Pinpoint the cell where the given text exists, returning its (X, Y) midpoint coordinate. 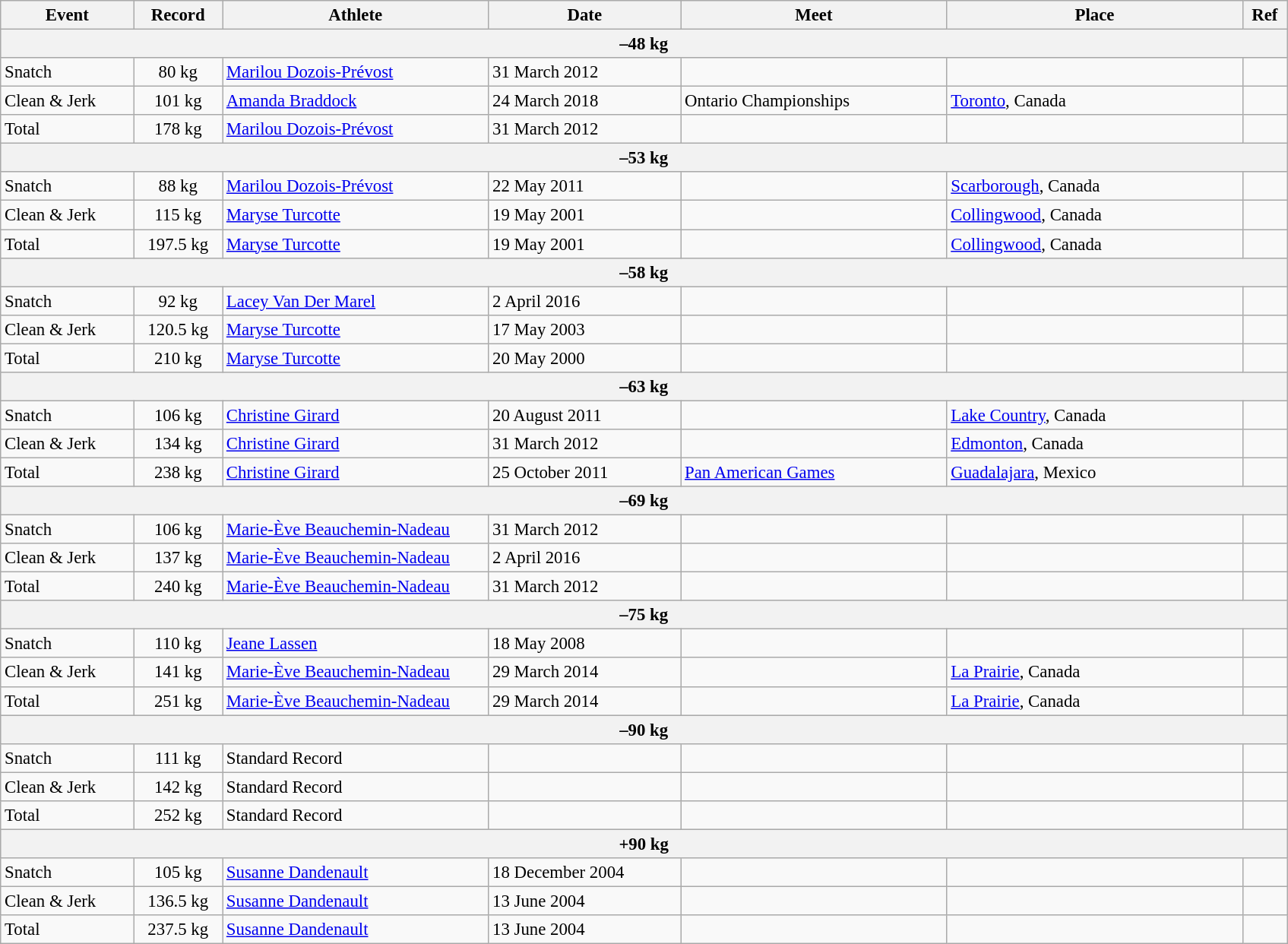
Lacey Van Der Marel (356, 301)
Record (178, 15)
Date (585, 15)
92 kg (178, 301)
251 kg (178, 701)
237.5 kg (178, 930)
252 kg (178, 816)
20 May 2000 (585, 358)
Edmonton, Canada (1094, 444)
111 kg (178, 758)
–58 kg (644, 272)
142 kg (178, 787)
20 August 2011 (585, 415)
Meet (814, 15)
137 kg (178, 558)
105 kg (178, 873)
+90 kg (644, 844)
–75 kg (644, 615)
–90 kg (644, 730)
–63 kg (644, 387)
101 kg (178, 101)
25 October 2011 (585, 472)
178 kg (178, 129)
Toronto, Canada (1094, 101)
110 kg (178, 644)
88 kg (178, 186)
Lake Country, Canada (1094, 415)
–53 kg (644, 158)
–48 kg (644, 44)
Event (67, 15)
Ref (1264, 15)
Athlete (356, 15)
238 kg (178, 472)
Guadalajara, Mexico (1094, 472)
Ontario Championships (814, 101)
120.5 kg (178, 329)
Scarborough, Canada (1094, 186)
Jeane Lassen (356, 644)
–69 kg (644, 501)
240 kg (178, 587)
22 May 2011 (585, 186)
17 May 2003 (585, 329)
141 kg (178, 673)
115 kg (178, 215)
197.5 kg (178, 244)
24 March 2018 (585, 101)
136.5 kg (178, 901)
Place (1094, 15)
80 kg (178, 72)
Amanda Braddock (356, 101)
18 May 2008 (585, 644)
210 kg (178, 358)
134 kg (178, 444)
Pan American Games (814, 472)
18 December 2004 (585, 873)
